Return the [x, y] coordinate for the center point of the cell that contains the specified text.  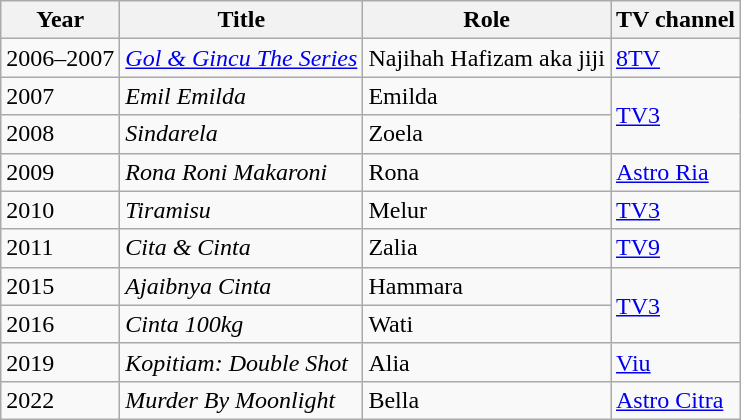
Cita & Cinta [242, 248]
2009 [60, 172]
8TV [675, 58]
Role [487, 20]
Rona Roni Makaroni [242, 172]
Emilda [487, 96]
2008 [60, 134]
Zalia [487, 248]
2019 [60, 362]
Year [60, 20]
Najihah Hafizam aka jiji [487, 58]
Bella [487, 400]
2006–2007 [60, 58]
Astro Citra [675, 400]
Title [242, 20]
Viu [675, 362]
Cinta 100kg [242, 324]
Astro Ria [675, 172]
Kopitiam: Double Shot [242, 362]
2015 [60, 286]
Tiramisu [242, 210]
2011 [60, 248]
Hammara [487, 286]
2022 [60, 400]
2007 [60, 96]
Rona [487, 172]
TV channel [675, 20]
TV9 [675, 248]
Wati [487, 324]
Emil Emilda [242, 96]
Ajaibnya Cinta [242, 286]
2016 [60, 324]
2010 [60, 210]
Murder By Moonlight [242, 400]
Zoela [487, 134]
Melur [487, 210]
Sindarela [242, 134]
Gol & Gincu The Series [242, 58]
Alia [487, 362]
